Identify which cell holds the provided text, then report its [x, y] central coordinate. 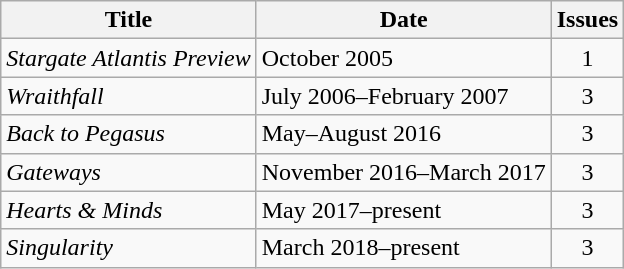
October 2005 [404, 58]
May–August 2016 [404, 134]
Hearts & Minds [128, 210]
1 [587, 58]
Stargate Atlantis Preview [128, 58]
Back to Pegasus [128, 134]
Issues [587, 20]
Title [128, 20]
Gateways [128, 172]
Wraithfall [128, 96]
March 2018–present [404, 248]
May 2017–present [404, 210]
Date [404, 20]
Singularity [128, 248]
July 2006–February 2007 [404, 96]
November 2016–March 2017 [404, 172]
